Search for the cell housing the specified text and yield its (x, y) center coordinate. 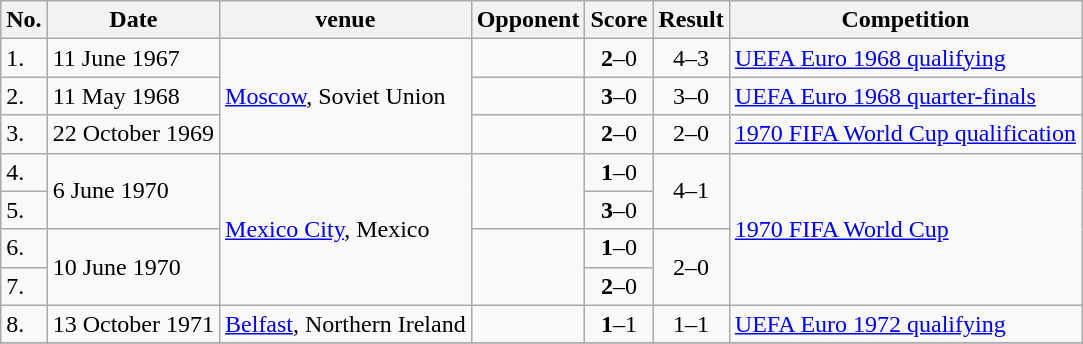
7. (24, 286)
venue (346, 20)
4–3 (691, 58)
8. (24, 324)
Competition (905, 20)
4. (24, 172)
4–1 (691, 191)
6 June 1970 (133, 191)
1970 FIFA World Cup (905, 229)
11 June 1967 (133, 58)
22 October 1969 (133, 134)
11 May 1968 (133, 96)
5. (24, 210)
UEFA Euro 1968 qualifying (905, 58)
13 October 1971 (133, 324)
Score (619, 20)
UEFA Euro 1968 quarter-finals (905, 96)
Belfast, Northern Ireland (346, 324)
2. (24, 96)
3. (24, 134)
1970 FIFA World Cup qualification (905, 134)
No. (24, 20)
1. (24, 58)
Mexico City, Mexico (346, 229)
Result (691, 20)
Opponent (528, 20)
10 June 1970 (133, 267)
Date (133, 20)
Moscow, Soviet Union (346, 96)
6. (24, 248)
UEFA Euro 1972 qualifying (905, 324)
